Capture the cell that displays the provided text and extract its (X, Y) central coordinate. 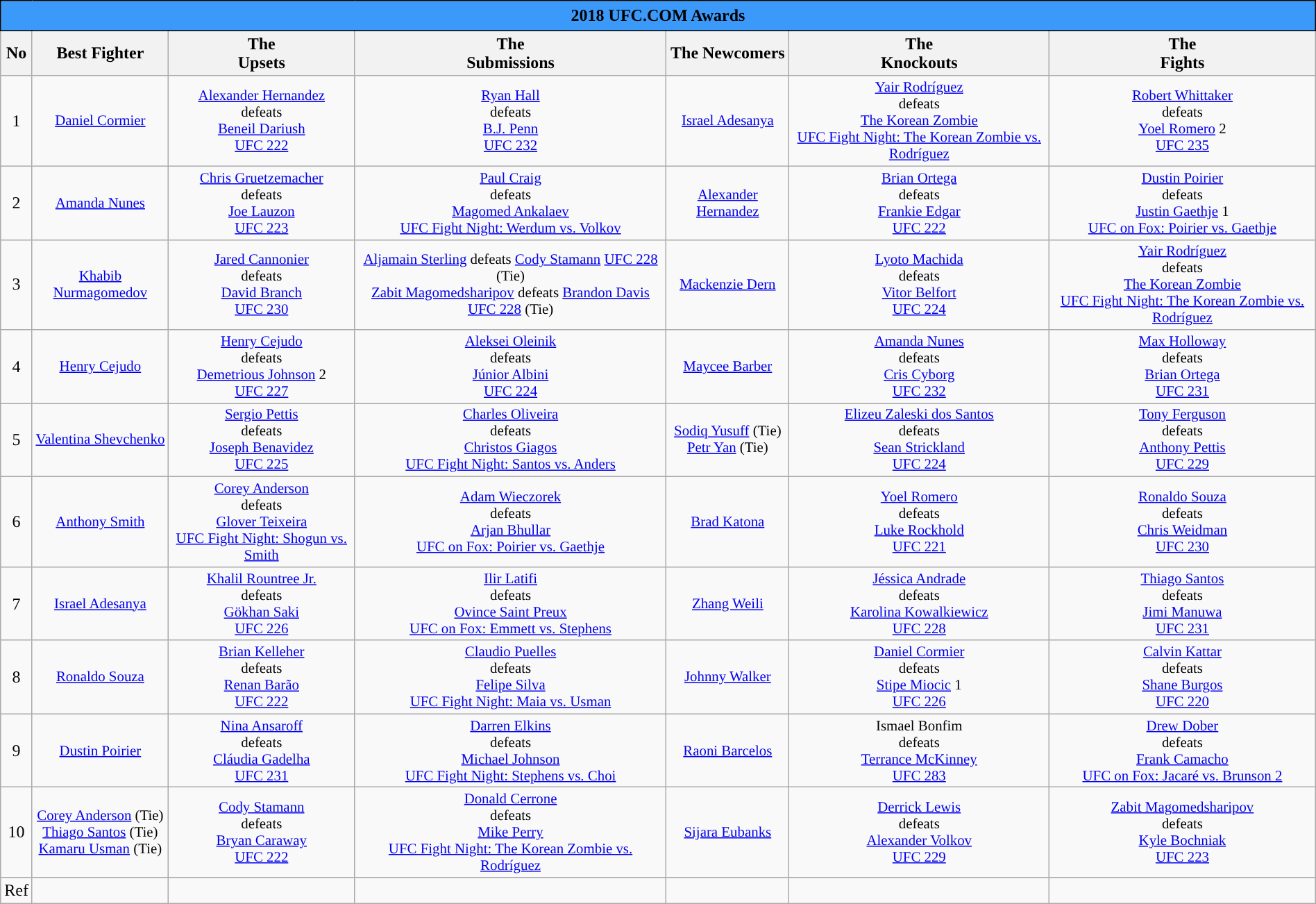
Daniel Cormier defeats Stipe Miocic 1 UFC 226 (919, 677)
Elizeu Zaleski dos Santos defeats Sean Strickland UFC 224 (919, 440)
Mackenzie Dern (727, 285)
Sergio Pettis defeats Joseph Benavidez UFC 225 (261, 440)
Henry Cejudo (100, 367)
Amanda Nunes (100, 203)
Amanda Nunes defeats Cris Cyborg UFC 232 (919, 367)
4 (17, 367)
Tony Ferguson defeats Anthony Pettis UFC 229 (1183, 440)
Lyoto Machida defeats Vitor Belfort UFC 224 (919, 285)
9 (17, 751)
Claudio Puelles defeats Felipe Silva UFC Fight Night: Maia vs. Usman (511, 677)
Drew Dober defeats Frank Camacho UFC on Fox: Jacaré vs. Brunson 2 (1183, 751)
Charles Oliveira defeats Christos Giagos UFC Fight Night: Santos vs. Anders (511, 440)
Jared Cannonier defeats David Branch UFC 230 (261, 285)
Ronaldo Souza (100, 677)
Johnny Walker (727, 677)
Brian Ortega defeats Frankie Edgar UFC 222 (919, 203)
8 (17, 677)
Jéssica Andrade defeats Karolina Kowalkiewicz UFC 228 (919, 603)
Donald Cerrone defeats Mike Perry UFC Fight Night: The Korean Zombie vs. Rodríguez (511, 832)
Aljamain Sterling defeats Cody Stamann UFC 228 (Tie) Zabit Magomedsharipov defeats Brandon Davis UFC 228 (Tie) (511, 285)
Max Holloway defeats Brian Ortega UFC 231 (1183, 367)
Sijara Eubanks (727, 832)
Best Fighter (100, 53)
No (17, 53)
Khabib Nurmagomedov (100, 285)
Nina Ansaroff defeats Cláudia Gadelha UFC 231 (261, 751)
TheKnockouts (919, 53)
5 (17, 440)
7 (17, 603)
Corey Anderson defeats Glover Teixeira UFC Fight Night: Shogun vs. Smith (261, 522)
TheFights (1183, 53)
Chris Gruetzemacher defeats Joe Lauzon UFC 223 (261, 203)
Anthony Smith (100, 522)
Ronaldo Souza defeats Chris Weidman UFC 230 (1183, 522)
Ismael Bonfim defeats Terrance McKinney UFC 283 (919, 751)
Brian Kelleher defeats Renan Barão UFC 222 (261, 677)
Corey Anderson (Tie) Thiago Santos (Tie) Kamaru Usman (Tie) (100, 832)
Darren Elkins defeats Michael Johnson UFC Fight Night: Stephens vs. Choi (511, 751)
Khalil Rountree Jr. defeats Gökhan Saki UFC 226 (261, 603)
Adam Wieczorek defeats Arjan Bhullar UFC on Fox: Poirier vs. Gaethje (511, 522)
Ref (17, 891)
Daniel Cormier (100, 121)
Ilir Latifi defeats Ovince Saint Preux UFC on Fox: Emmett vs. Stephens (511, 603)
6 (17, 522)
TheSubmissions (511, 53)
Derrick Lewis defeats Alexander Volkov UFC 229 (919, 832)
2018 UFC.COM Awards (658, 16)
Cody Stamann defeats Bryan Caraway UFC 222 (261, 832)
Zabit Magomedsharipov defeats Kyle Bochniak UFC 223 (1183, 832)
Henry Cejudo defeats Demetrious Johnson 2 UFC 227 (261, 367)
Alexander Hernandez defeats Beneil Dariush UFC 222 (261, 121)
Maycee Barber (727, 367)
Ryan Hall defeats B.J. Penn UFC 232 (511, 121)
2 (17, 203)
10 (17, 832)
Sodiq Yusuff (Tie) Petr Yan (Tie) (727, 440)
Aleksei Oleinik defeats Júnior Albini UFC 224 (511, 367)
Paul Craig defeats Magomed Ankalaev UFC Fight Night: Werdum vs. Volkov (511, 203)
Dustin Poirier (100, 751)
Calvin Kattar defeats Shane Burgos UFC 220 (1183, 677)
3 (17, 285)
Alexander Hernandez (727, 203)
The Newcomers (727, 53)
Zhang Weili (727, 603)
Valentina Shevchenko (100, 440)
Robert Whittaker defeats Yoel Romero 2 UFC 235 (1183, 121)
Brad Katona (727, 522)
Dustin Poirier defeats Justin Gaethje 1 UFC on Fox: Poirier vs. Gaethje (1183, 203)
TheUpsets (261, 53)
Thiago Santos defeats Jimi Manuwa UFC 231 (1183, 603)
1 (17, 121)
Yoel Romero defeats Luke Rockhold UFC 221 (919, 522)
Raoni Barcelos (727, 751)
